Pinpoint the cell where the given text exists, returning its [x, y] midpoint coordinate. 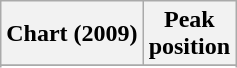
Peakposition [189, 34]
Chart (2009) [72, 34]
